Extract the (X, Y) coordinate from the center of the cell holding the provided text.  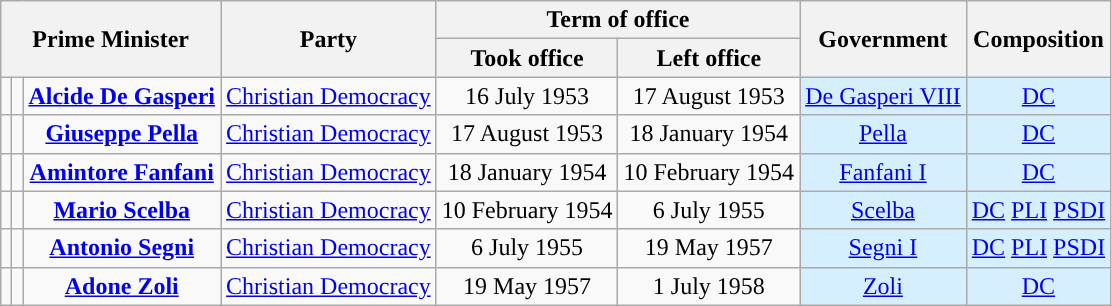
Pella (884, 134)
De Gasperi VIII (884, 96)
Composition (1038, 39)
Antonio Segni (122, 248)
Mario Scelba (122, 210)
Party (329, 39)
Alcide De Gasperi (122, 96)
Zoli (884, 286)
Giuseppe Pella (122, 134)
Prime Minister (111, 39)
Term of office (618, 20)
Scelba (884, 210)
Took office (527, 58)
Government (884, 39)
1 July 1958 (709, 286)
Fanfani I (884, 172)
Left office (709, 58)
Segni I (884, 248)
Amintore Fanfani (122, 172)
Adone Zoli (122, 286)
16 July 1953 (527, 96)
